Identify which cell holds the provided text, then report its (X, Y) central coordinate. 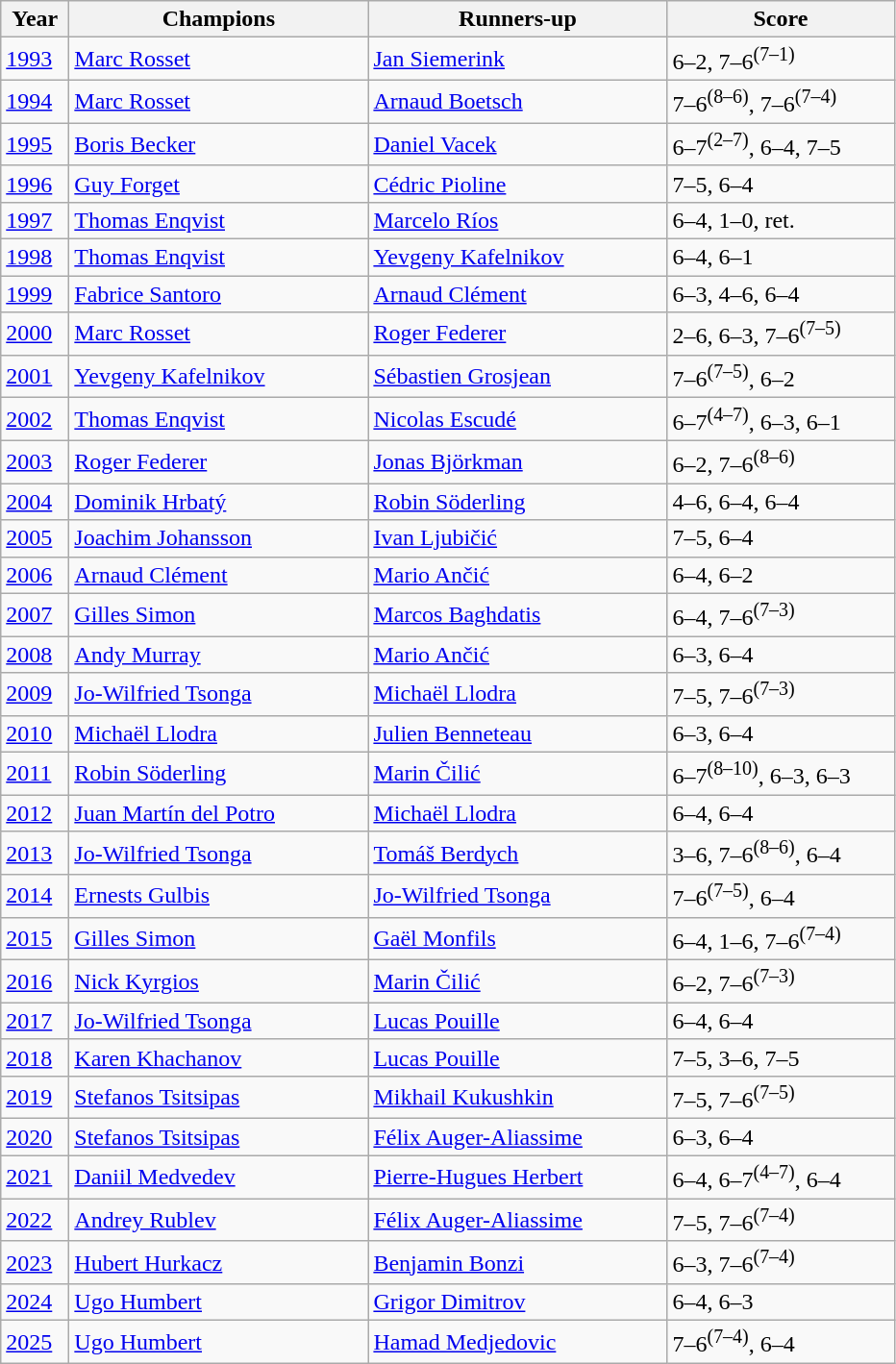
Ernests Gulbis (219, 896)
Boris Becker (219, 144)
Mikhail Kukushkin (517, 1098)
7–5, 7–6(7–4) (781, 1219)
6–3, 7–6(7–4) (781, 1263)
Tomáš Berdych (517, 854)
7–6(7–5), 6–4 (781, 896)
7–6(7–4), 6–4 (781, 1342)
6–4, 1–0, ret. (781, 221)
Marcelo Ríos (517, 221)
2003 (35, 461)
3–6, 7–6(8–6), 6–4 (781, 854)
Hamad Medjedovic (517, 1342)
Arnaud Boetsch (517, 102)
1999 (35, 294)
2020 (35, 1137)
7–5, 7–6(7–5) (781, 1098)
Champions (219, 19)
6–3, 4–6, 6–4 (781, 294)
Sébastien Grosjean (517, 377)
7–5, 3–6, 7–5 (781, 1057)
Year (35, 19)
Jan Siemerink (517, 60)
6–7(2–7), 6–4, 7–5 (781, 144)
1995 (35, 144)
6–2, 7–6(8–6) (781, 461)
6–4, 7–6(7–3) (781, 615)
Daniel Vacek (517, 144)
2012 (35, 813)
2016 (35, 982)
2022 (35, 1219)
Marcos Baghdatis (517, 615)
2024 (35, 1302)
6–7(4–7), 6–3, 6–1 (781, 419)
7–5, 7–6(7–3) (781, 694)
2013 (35, 854)
Pierre-Hugues Herbert (517, 1177)
6–2, 7–6(7–3) (781, 982)
Joachim Johansson (219, 538)
Dominik Hrbatý (219, 502)
Score (781, 19)
2018 (35, 1057)
1998 (35, 258)
1997 (35, 221)
2000 (35, 335)
2011 (35, 773)
6–7(8–10), 6–3, 6–3 (781, 773)
2015 (35, 938)
Andrey Rublev (219, 1219)
6–4, 6–7(4–7), 6–4 (781, 1177)
2019 (35, 1098)
Gaël Monfils (517, 938)
2021 (35, 1177)
1996 (35, 184)
2023 (35, 1263)
Hubert Hurkacz (219, 1263)
2005 (35, 538)
Nicolas Escudé (517, 419)
2008 (35, 655)
Andy Murray (219, 655)
Guy Forget (219, 184)
Jonas Björkman (517, 461)
Grigor Dimitrov (517, 1302)
4–6, 6–4, 6–4 (781, 502)
Benjamin Bonzi (517, 1263)
2014 (35, 896)
2004 (35, 502)
Karen Khachanov (219, 1057)
Fabrice Santoro (219, 294)
Ivan Ljubičić (517, 538)
Daniil Medvedev (219, 1177)
6–4, 6–2 (781, 575)
2017 (35, 1021)
1994 (35, 102)
Cédric Pioline (517, 184)
Juan Martín del Potro (219, 813)
2009 (35, 694)
6–4, 6–3 (781, 1302)
2006 (35, 575)
Runners-up (517, 19)
Nick Kyrgios (219, 982)
2002 (35, 419)
6–4, 6–1 (781, 258)
2010 (35, 733)
6–2, 7–6(7–1) (781, 60)
2001 (35, 377)
7–6(7–5), 6–2 (781, 377)
7–6(8–6), 7–6(7–4) (781, 102)
2007 (35, 615)
1993 (35, 60)
Julien Benneteau (517, 733)
2–6, 6–3, 7–6(7–5) (781, 335)
6–4, 1–6, 7–6(7–4) (781, 938)
2025 (35, 1342)
